Find where the given text appears and provide that cell's center as (x, y) coordinate. 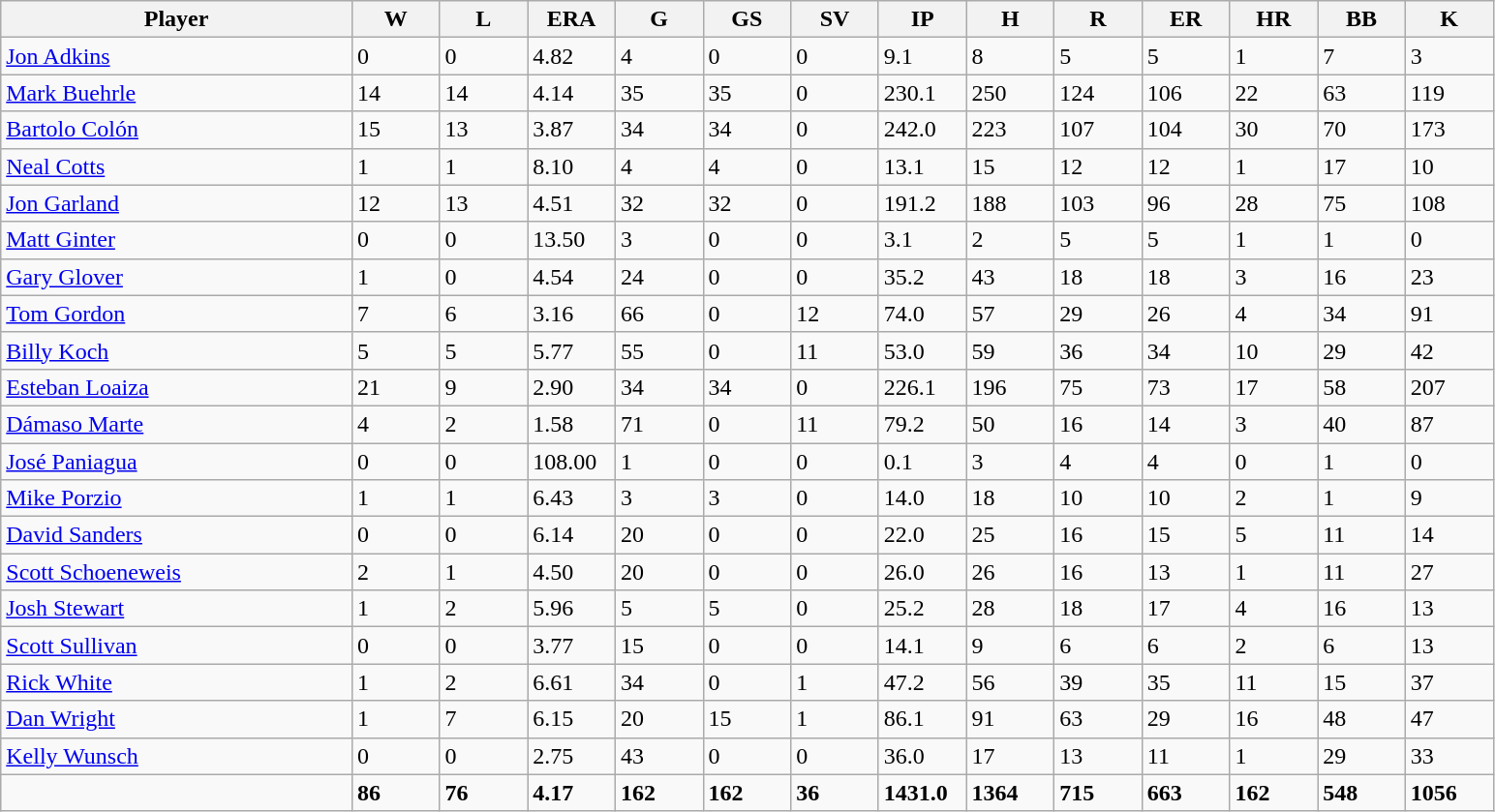
47.2 (922, 682)
4.50 (571, 572)
Esteban Loaiza (176, 387)
Neal Cotts (176, 166)
2.75 (571, 756)
13.1 (922, 166)
4.14 (571, 93)
191.2 (922, 203)
42 (1449, 350)
119 (1449, 93)
25 (1011, 535)
663 (1185, 793)
108 (1449, 203)
Scott Sullivan (176, 646)
223 (1011, 130)
R (1098, 19)
Billy Koch (176, 350)
4.17 (571, 793)
6.61 (571, 682)
ERA (571, 19)
14.1 (922, 646)
4.51 (571, 203)
106 (1185, 93)
124 (1098, 93)
37 (1449, 682)
Mike Porzio (176, 498)
96 (1185, 203)
56 (1011, 682)
4.54 (571, 277)
Jon Adkins (176, 56)
58 (1361, 387)
2.90 (571, 387)
W (395, 19)
Mark Buehrle (176, 93)
3.87 (571, 130)
1056 (1449, 793)
L (484, 19)
71 (658, 424)
23 (1449, 277)
25.2 (922, 609)
6.43 (571, 498)
3.16 (571, 314)
14.0 (922, 498)
Dámaso Marte (176, 424)
27 (1449, 572)
K (1449, 19)
3.77 (571, 646)
6.14 (571, 535)
6.15 (571, 719)
Jon Garland (176, 203)
Scott Schoeneweis (176, 572)
207 (1449, 387)
715 (1098, 793)
173 (1449, 130)
0.1 (922, 462)
4.82 (571, 56)
66 (658, 314)
70 (1361, 130)
36.0 (922, 756)
Player (176, 19)
50 (1011, 424)
242.0 (922, 130)
104 (1185, 130)
548 (1361, 793)
79.2 (922, 424)
74.0 (922, 314)
13.50 (571, 240)
1431.0 (922, 793)
26.0 (922, 572)
33 (1449, 756)
5.77 (571, 350)
108.00 (571, 462)
Matt Ginter (176, 240)
SV (835, 19)
86 (395, 793)
107 (1098, 130)
H (1011, 19)
22.0 (922, 535)
BB (1361, 19)
48 (1361, 719)
GS (747, 19)
IP (922, 19)
Gary Glover (176, 277)
José Paniagua (176, 462)
21 (395, 387)
230.1 (922, 93)
24 (658, 277)
39 (1098, 682)
3.1 (922, 240)
188 (1011, 203)
57 (1011, 314)
59 (1011, 350)
9.1 (922, 56)
1364 (1011, 793)
250 (1011, 93)
Kelly Wunsch (176, 756)
Rick White (176, 682)
8.10 (571, 166)
86.1 (922, 719)
87 (1449, 424)
Dan Wright (176, 719)
5.96 (571, 609)
Bartolo Colón (176, 130)
30 (1274, 130)
8 (1011, 56)
1.58 (571, 424)
40 (1361, 424)
22 (1274, 93)
55 (658, 350)
HR (1274, 19)
Tom Gordon (176, 314)
ER (1185, 19)
47 (1449, 719)
53.0 (922, 350)
226.1 (922, 387)
73 (1185, 387)
David Sanders (176, 535)
Josh Stewart (176, 609)
196 (1011, 387)
76 (484, 793)
G (658, 19)
103 (1098, 203)
35.2 (922, 277)
